From the cell containing the given text, extract its center point as [x, y] coordinate. 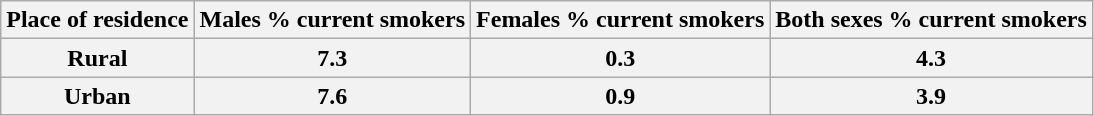
Females % current smokers [620, 20]
Rural [98, 58]
Both sexes % current smokers [932, 20]
Urban [98, 96]
7.6 [332, 96]
Place of residence [98, 20]
Males % current smokers [332, 20]
4.3 [932, 58]
0.9 [620, 96]
3.9 [932, 96]
7.3 [332, 58]
0.3 [620, 58]
